Return the [x, y] coordinate for the center point of the cell that contains the specified text.  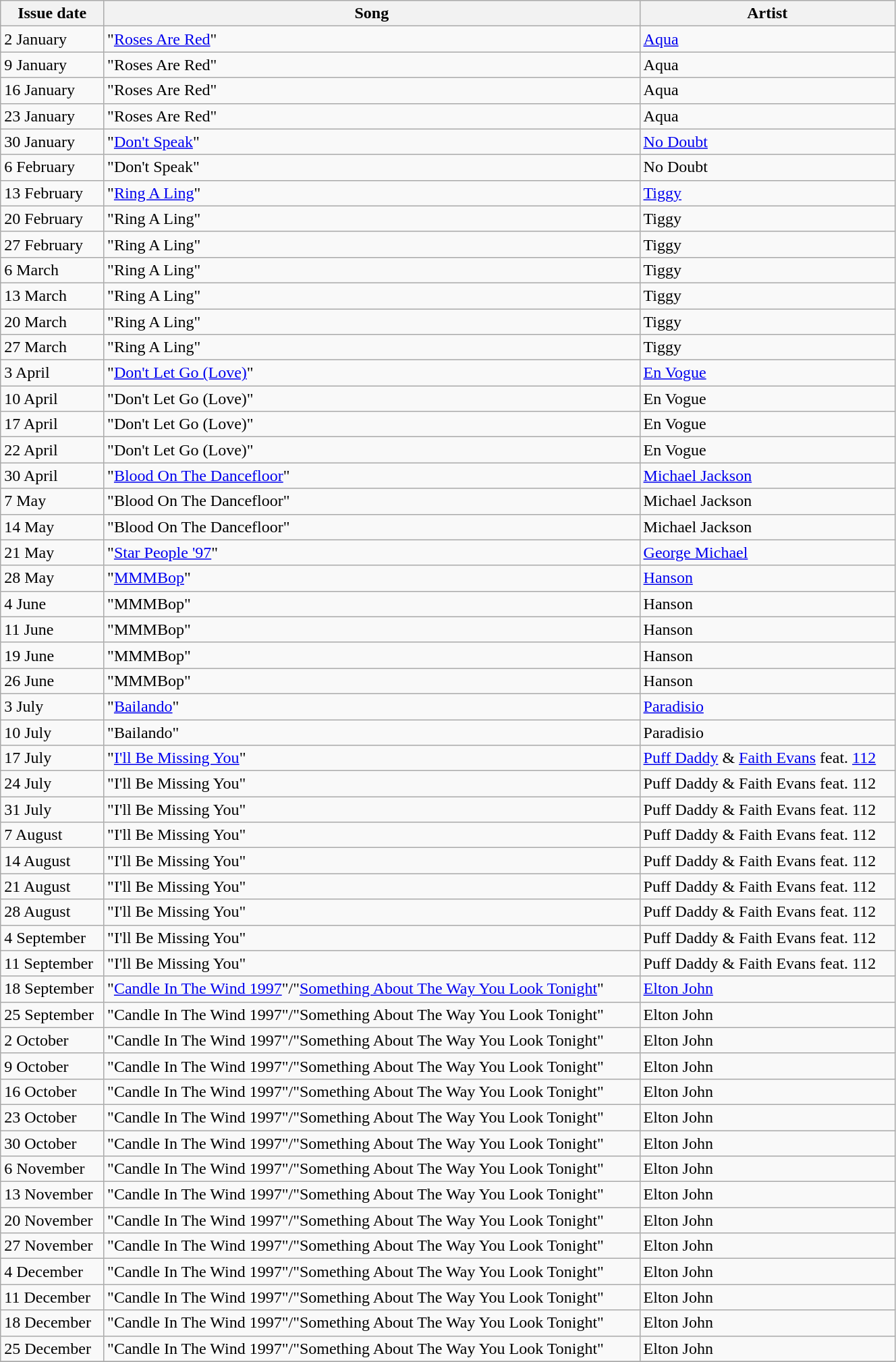
10 April [53, 399]
4 September [53, 938]
George Michael [767, 552]
7 August [53, 835]
27 November [53, 1246]
18 September [53, 989]
16 October [53, 1091]
27 March [53, 347]
10 July [53, 732]
31 July [53, 810]
17 April [53, 424]
14 May [53, 527]
13 February [53, 193]
13 March [53, 295]
28 May [53, 578]
21 May [53, 552]
18 December [53, 1323]
17 July [53, 758]
21 August [53, 886]
30 April [53, 476]
Issue date [53, 13]
11 December [53, 1297]
20 November [53, 1220]
9 January [53, 65]
20 March [53, 322]
6 February [53, 167]
Artist [767, 13]
Song [372, 13]
23 January [53, 116]
24 July [53, 784]
4 December [53, 1272]
11 June [53, 629]
30 October [53, 1143]
"Star People '97" [372, 552]
6 November [53, 1169]
23 October [53, 1117]
9 October [53, 1066]
19 June [53, 655]
3 April [53, 373]
2 October [53, 1040]
30 January [53, 142]
14 August [53, 861]
6 March [53, 270]
13 November [53, 1195]
25 September [53, 1015]
28 August [53, 912]
7 May [53, 501]
20 February [53, 219]
25 December [53, 1349]
4 June [53, 604]
3 July [53, 706]
22 April [53, 450]
11 September [53, 963]
2 January [53, 39]
16 January [53, 90]
26 June [53, 681]
27 February [53, 244]
